Return the [x, y] coordinate for the center point of the cell that contains the specified text.  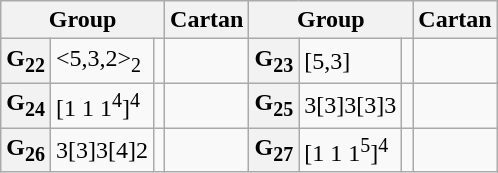
G27 [274, 150]
3[3]3[4]2 [102, 150]
[1 1 14]4 [102, 106]
G22 [26, 61]
[1 1 15]4 [350, 150]
G24 [26, 106]
G26 [26, 150]
3[3]3[3]3 [350, 106]
[5,3] [350, 61]
<5,3,2>2 [102, 61]
G23 [274, 61]
G25 [274, 106]
